Output the [x, y] coordinate of the center of the cell containing the given text.  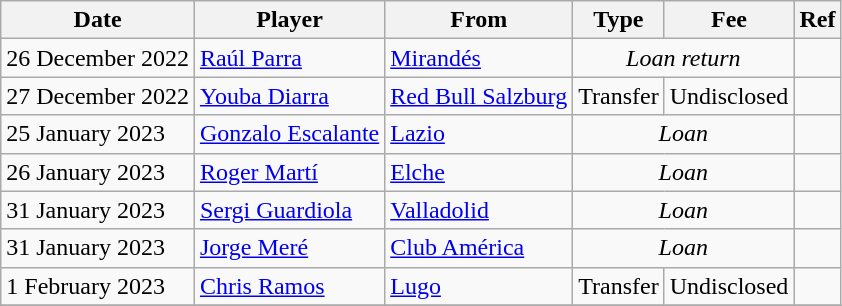
26 January 2023 [98, 172]
Chris Ramos [289, 286]
Fee [729, 20]
Player [289, 20]
Lazio [479, 134]
27 December 2022 [98, 96]
26 December 2022 [98, 58]
Red Bull Salzburg [479, 96]
Club América [479, 248]
Elche [479, 172]
Loan return [684, 58]
Raúl Parra [289, 58]
Type [619, 20]
Ref [818, 20]
Valladolid [479, 210]
Sergi Guardiola [289, 210]
25 January 2023 [98, 134]
Gonzalo Escalante [289, 134]
Jorge Meré [289, 248]
Roger Martí [289, 172]
Lugo [479, 286]
Youba Diarra [289, 96]
Date [98, 20]
1 February 2023 [98, 286]
From [479, 20]
Mirandés [479, 58]
